Find where the given text appears and provide that cell's center as [X, Y] coordinate. 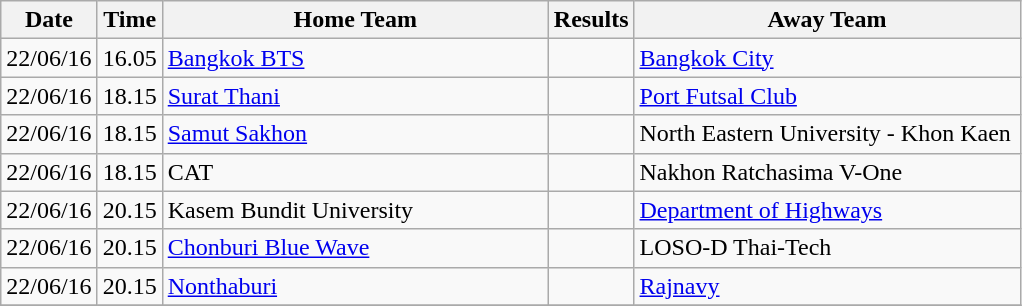
Rajnavy [827, 286]
North Eastern University - Khon Kaen [827, 134]
Kasem Bundit University [355, 210]
Surat Thani [355, 96]
Away Team [827, 20]
Port Futsal Club [827, 96]
LOSO-D Thai-Tech [827, 248]
Date [49, 20]
CAT [355, 172]
Department of Highways [827, 210]
Bangkok City [827, 58]
Bangkok BTS [355, 58]
Time [130, 20]
Nakhon Ratchasima V-One [827, 172]
16.05 [130, 58]
Nonthaburi [355, 286]
Home Team [355, 20]
Samut Sakhon [355, 134]
Results [591, 20]
Chonburi Blue Wave [355, 248]
